From the cell containing the given text, extract its center point as [x, y] coordinate. 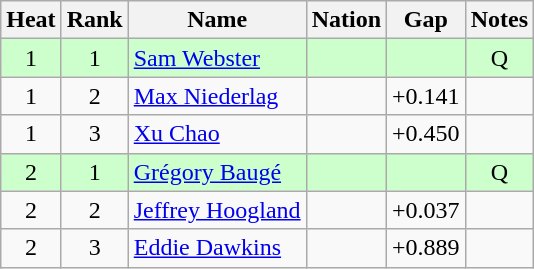
Gap [426, 20]
Grégory Baugé [217, 172]
Sam Webster [217, 58]
Rank [94, 20]
Nation [346, 20]
Name [217, 20]
Eddie Dawkins [217, 248]
Notes [499, 20]
Jeffrey Hoogland [217, 210]
Xu Chao [217, 134]
+0.141 [426, 96]
Heat [31, 20]
+0.450 [426, 134]
Max Niederlag [217, 96]
+0.889 [426, 248]
+0.037 [426, 210]
